Find where the given text appears and provide that cell's center as (x, y) coordinate. 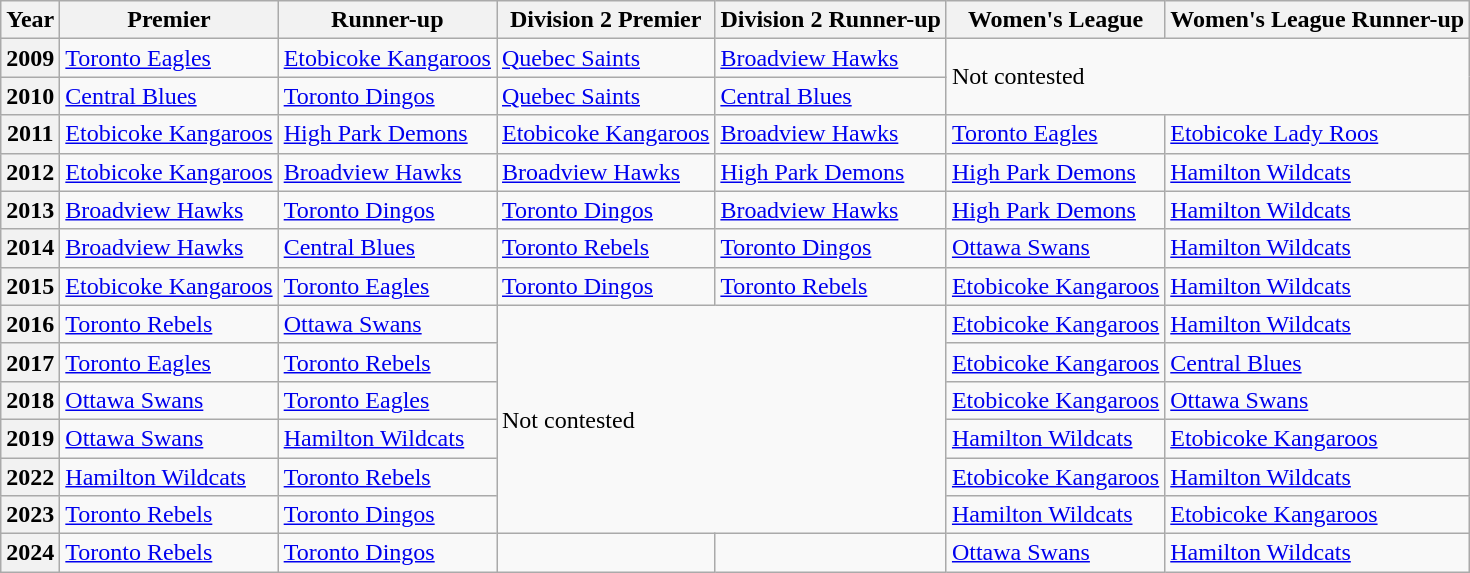
2012 (30, 172)
Women's League Runner-up (1318, 20)
2015 (30, 286)
2011 (30, 134)
2013 (30, 210)
Etobicoke Lady Roos (1318, 134)
2023 (30, 515)
2017 (30, 362)
2022 (30, 477)
Women's League (1055, 20)
2018 (30, 400)
Division 2 Runner-up (831, 20)
2009 (30, 58)
Division 2 Premier (605, 20)
Runner-up (387, 20)
2024 (30, 553)
Premier (169, 20)
2019 (30, 438)
2016 (30, 324)
2014 (30, 248)
Year (30, 20)
2010 (30, 96)
